Capture the cell that displays the provided text and extract its [x, y] central coordinate. 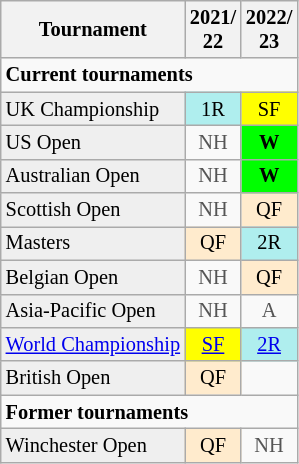
Masters [93, 243]
UK Championship [93, 109]
Scottish Open [93, 210]
2021/22 [213, 29]
Winchester Open [93, 445]
Tournament [93, 29]
Former tournaments [149, 412]
US Open [93, 142]
Australian Open [93, 176]
British Open [93, 378]
World Championship [93, 344]
1R [213, 109]
Current tournaments [149, 75]
Belgian Open [93, 277]
A [269, 311]
Asia-Pacific Open [93, 311]
2022/23 [269, 29]
